Scan for the cell matching the given text and deliver its (X, Y) coordinate at center. 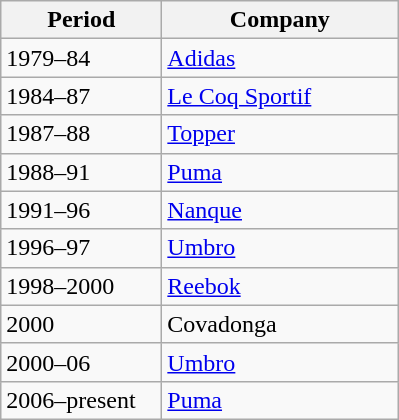
Reebok (280, 286)
Adidas (280, 58)
Period (82, 20)
1988–91 (82, 172)
Le Coq Sportif (280, 96)
1996–97 (82, 248)
2000 (82, 324)
Covadonga (280, 324)
1984–87 (82, 96)
1998–2000 (82, 286)
2006–present (82, 400)
Company (280, 20)
Topper (280, 134)
1991–96 (82, 210)
1987–88 (82, 134)
Nanque (280, 210)
1979–84 (82, 58)
2000–06 (82, 362)
